Output the (x, y) coordinate of the center of the cell containing the given text.  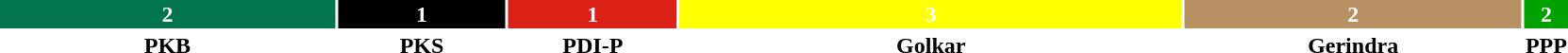
3 (931, 14)
